Determine the [x, y] coordinate at the center of the cell enclosing the given text.  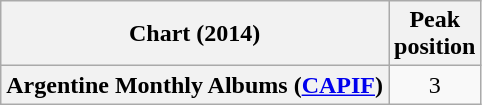
Chart (2014) [195, 34]
Argentine Monthly Albums (CAPIF) [195, 85]
Peakposition [434, 34]
3 [434, 85]
